Return the (X, Y) coordinate for the center point of the cell that contains the specified text.  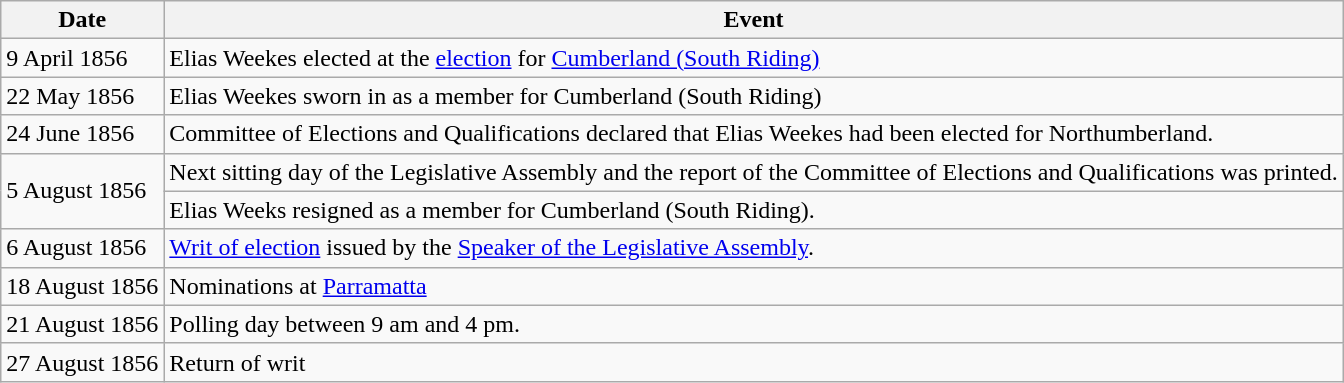
Next sitting day of the Legislative Assembly and the report of the Committee of Elections and Qualifications was printed. (754, 172)
Date (82, 20)
18 August 1856 (82, 286)
Return of writ (754, 362)
Elias Weekes elected at the election for Cumberland (South Riding) (754, 58)
Committee of Elections and Qualifications declared that Elias Weekes had been elected for Northumberland. (754, 134)
Nominations at Parramatta (754, 286)
Event (754, 20)
22 May 1856 (82, 96)
Elias Weekes sworn in as a member for Cumberland (South Riding) (754, 96)
21 August 1856 (82, 324)
Writ of election issued by the Speaker of the Legislative Assembly. (754, 248)
Elias Weeks resigned as a member for Cumberland (South Riding). (754, 210)
Polling day between 9 am and 4 pm. (754, 324)
24 June 1856 (82, 134)
6 August 1856 (82, 248)
27 August 1856 (82, 362)
9 April 1856 (82, 58)
5 August 1856 (82, 191)
